Capture the cell that displays the provided text and extract its [x, y] central coordinate. 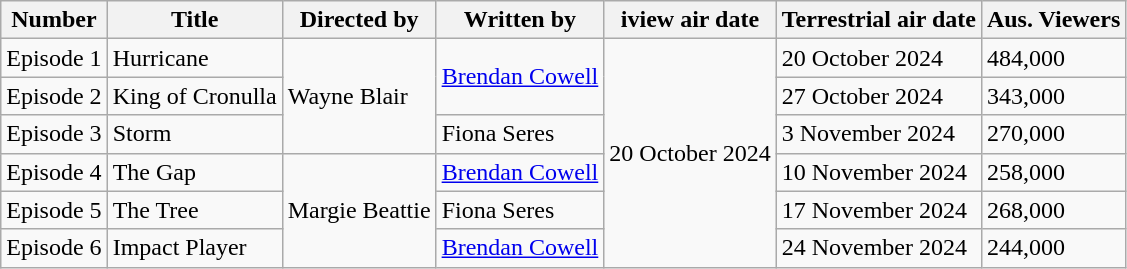
Directed by [359, 20]
27 October 2024 [878, 96]
Margie Beattie [359, 210]
The Tree [194, 210]
Episode 3 [54, 134]
270,000 [1053, 134]
Episode 2 [54, 96]
244,000 [1053, 248]
3 November 2024 [878, 134]
484,000 [1053, 58]
Number [54, 20]
343,000 [1053, 96]
Episode 6 [54, 248]
Impact Player [194, 248]
The Gap [194, 172]
Written by [520, 20]
268,000 [1053, 210]
258,000 [1053, 172]
Episode 4 [54, 172]
Aus. Viewers [1053, 20]
Wayne Blair [359, 96]
Episode 1 [54, 58]
17 November 2024 [878, 210]
Hurricane [194, 58]
Title [194, 20]
iview air date [690, 20]
10 November 2024 [878, 172]
King of Cronulla [194, 96]
Storm [194, 134]
Episode 5 [54, 210]
Terrestrial air date [878, 20]
24 November 2024 [878, 248]
